Output the (x, y) coordinate of the center of the cell containing the given text.  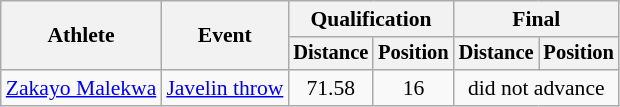
did not advance (536, 88)
16 (413, 88)
Event (224, 36)
Qualification (370, 19)
Zakayo Malekwa (82, 88)
71.58 (330, 88)
Final (536, 19)
Athlete (82, 36)
Javelin throw (224, 88)
